Pinpoint the cell where the given text exists, returning its (x, y) midpoint coordinate. 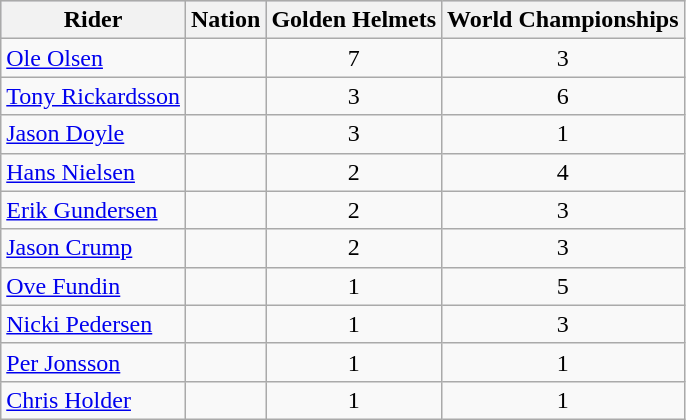
Chris Holder (94, 400)
Per Jonsson (94, 362)
Hans Nielsen (94, 172)
Ole Olsen (94, 58)
4 (563, 172)
Golden Helmets (354, 20)
Nation (225, 20)
5 (563, 286)
Erik Gundersen (94, 210)
Jason Doyle (94, 134)
Jason Crump (94, 248)
7 (354, 58)
Ove Fundin (94, 286)
Nicki Pedersen (94, 324)
6 (563, 96)
Tony Rickardsson (94, 96)
World Championships (563, 20)
Rider (94, 20)
